Provide the [X, Y] coordinate of the cell's center where the given text is located.  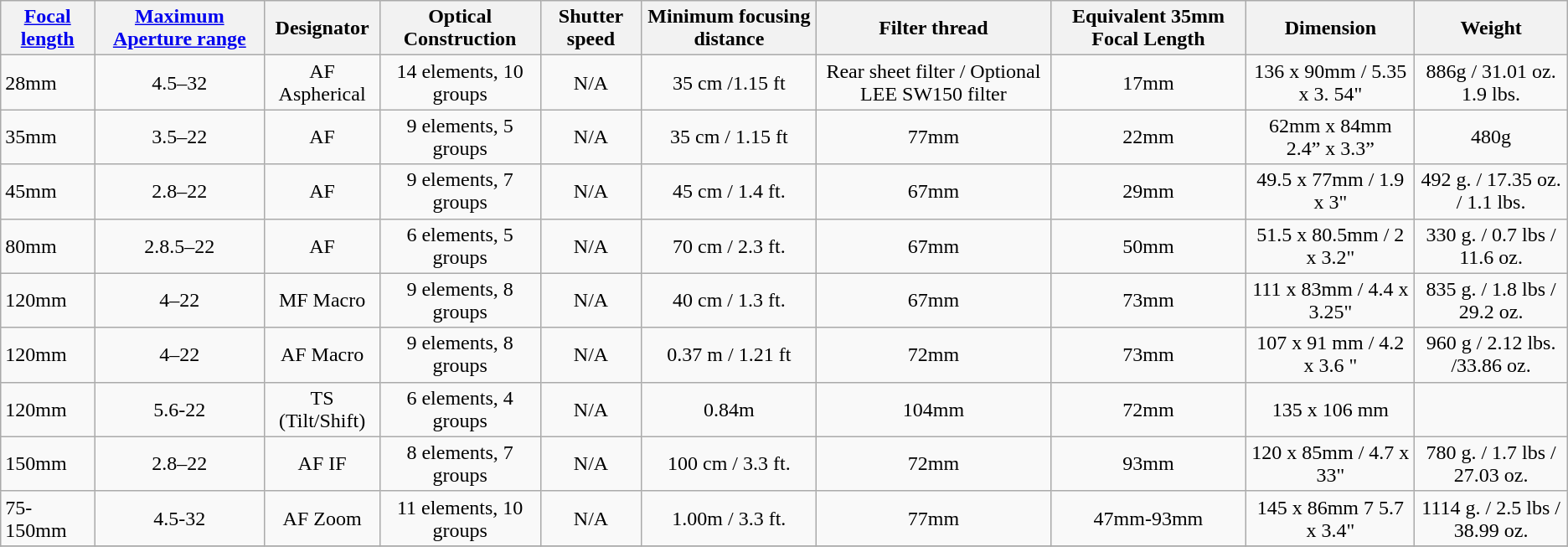
TS (Tilt/Shift) [322, 409]
Minimum focusing distance [729, 28]
Dimension [1330, 28]
AF Zoom [322, 518]
AF Macro [322, 355]
80mm [48, 246]
35mm [48, 137]
49.5 x 77mm / 1.9 x 3" [1330, 191]
Designator [322, 28]
135 x 106 mm [1330, 409]
70 cm / 2.3 ft. [729, 246]
480g [1491, 137]
28mm [48, 82]
Equivalent 35mm Focal Length [1148, 28]
1114 g. / 2.5 lbs / 38.99 oz. [1491, 518]
AF Aspherical [322, 82]
35 cm /1.15 ft [729, 82]
4.5-32 [179, 518]
835 g. / 1.8 lbs / 29.2 oz. [1491, 300]
120 x 85mm / 4.7 x 33" [1330, 464]
Weight [1491, 28]
40 cm / 1.3 ft. [729, 300]
17mm [1148, 82]
Shutter speed [591, 28]
8 elements, 7 groups [460, 464]
2.8.5–22 [179, 246]
45 cm / 1.4 ft. [729, 191]
6 elements, 4 groups [460, 409]
104mm [933, 409]
AF IF [322, 464]
93mm [1148, 464]
136 x 90mm / 5.35 x 3. 54" [1330, 82]
1.00m / 3.3 ft. [729, 518]
45mm [48, 191]
780 g. / 1.7 lbs / 27.03 oz. [1491, 464]
29mm [1148, 191]
150mm [48, 464]
62mm x 84mm 2.4” x 3.3” [1330, 137]
Rear sheet filter / Optional LEE SW150 filter [933, 82]
22mm [1148, 137]
6 elements, 5 groups [460, 246]
14 elements, 10 groups [460, 82]
51.5 x 80.5mm / 2 x 3.2" [1330, 246]
35 cm / 1.15 ft [729, 137]
3.5–22 [179, 137]
5.6-22 [179, 409]
MF Macro [322, 300]
Focal length [48, 28]
Maximum Aperture range [179, 28]
75-150mm [48, 518]
107 x 91 mm / 4.2 x 3.6 " [1330, 355]
0.84m [729, 409]
330 g. / 0.7 lbs / 11.6 oz. [1491, 246]
111 x 83mm / 4.4 x 3.25" [1330, 300]
50mm [1148, 246]
Filter thread [933, 28]
9 elements, 5 groups [460, 137]
4.5–32 [179, 82]
47mm-93mm [1148, 518]
Optical Construction [460, 28]
0.37 m / 1.21 ft [729, 355]
492 g. / 17.35 oz. / 1.1 lbs. [1491, 191]
145 x 86mm 7 5.7 x 3.4" [1330, 518]
9 elements, 7 groups [460, 191]
886g / 31.01 oz. 1.9 lbs. [1491, 82]
11 elements, 10 groups [460, 518]
100 cm / 3.3 ft. [729, 464]
960 g / 2.12 lbs. /33.86 oz. [1491, 355]
